Detect which cell encompasses the target text, then output its (X, Y) center coordinate. 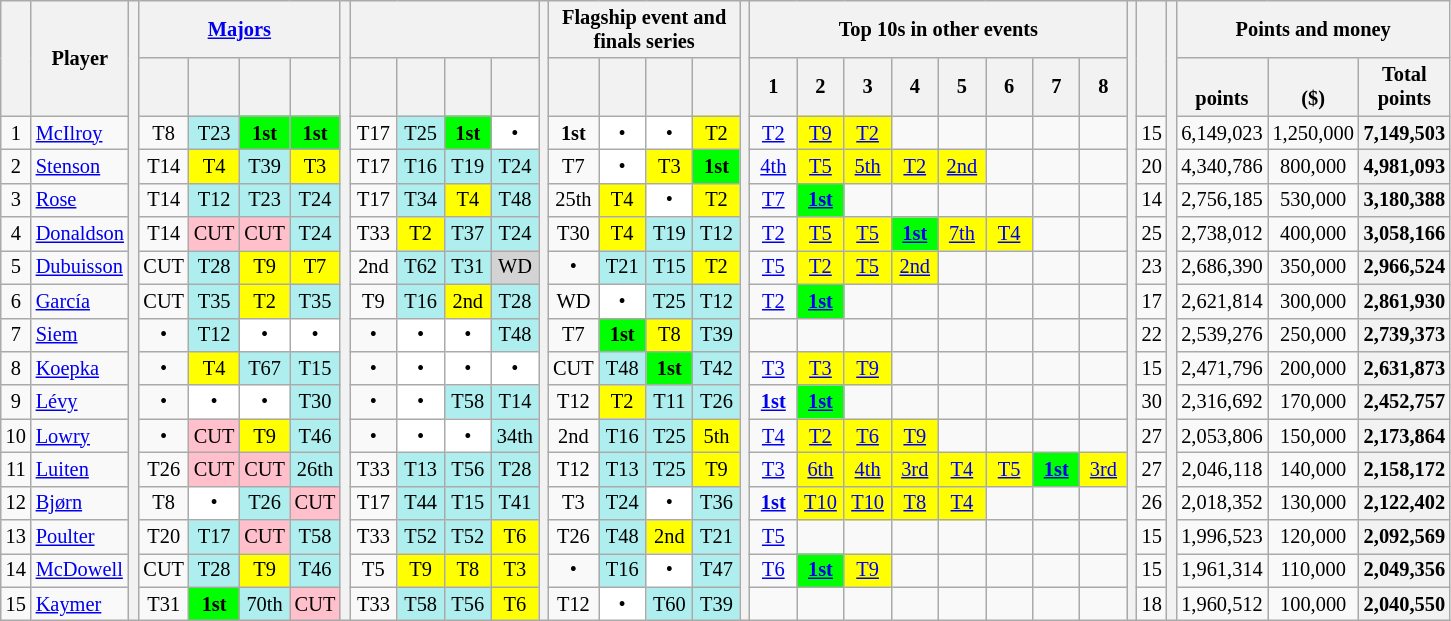
530,000 (1314, 200)
2,122,402 (1404, 503)
Totalpoints (1404, 87)
T41 (514, 503)
70th (264, 604)
Lowry (80, 436)
Luiten (80, 469)
McDowell (80, 570)
2,471,796 (1222, 368)
Majors (239, 29)
26th (315, 469)
2,452,757 (1404, 402)
T42 (716, 368)
3,058,166 (1404, 234)
800,000 (1314, 166)
T60 (670, 604)
2,739,373 (1404, 335)
23 (1152, 267)
Dubuisson (80, 267)
110,000 (1314, 570)
2,686,390 (1222, 267)
Kaymer (80, 604)
20 (1152, 166)
25th (573, 200)
300,000 (1314, 301)
30 (1152, 402)
13 (16, 537)
Donaldson (80, 234)
9 (16, 402)
22 (1152, 335)
170,000 (1314, 402)
1,250,000 (1314, 133)
2,092,569 (1404, 537)
2,018,352 (1222, 503)
1,996,523 (1222, 537)
3,180,388 (1404, 200)
T47 (716, 570)
Points and money (1313, 29)
11 (16, 469)
T44 (420, 503)
130,000 (1314, 503)
4,340,786 (1222, 166)
7,149,503 (1404, 133)
2,046,118 (1222, 469)
100,000 (1314, 604)
140,000 (1314, 469)
Player (80, 58)
Siem (80, 335)
1,961,314 (1222, 570)
2,049,356 (1404, 570)
2,631,873 (1404, 368)
2,861,930 (1404, 301)
Stenson (80, 166)
17 (1152, 301)
1,960,512 (1222, 604)
Top 10s in other events (938, 29)
Flagship event and finals series (644, 29)
2,966,524 (1404, 267)
34th (514, 436)
T36 (716, 503)
10 (16, 436)
120,000 (1314, 537)
T62 (420, 267)
400,000 (1314, 234)
2,173,864 (1404, 436)
18 (1152, 604)
García (80, 301)
200,000 (1314, 368)
25 (1152, 234)
Lévy (80, 402)
250,000 (1314, 335)
2,756,185 (1222, 200)
points (1222, 87)
4,981,093 (1404, 166)
Koepka (80, 368)
Bjørn (80, 503)
T20 (163, 537)
Poulter (80, 537)
T37 (468, 234)
2,053,806 (1222, 436)
2,316,692 (1222, 402)
2,738,012 (1222, 234)
T67 (264, 368)
2,539,276 (1222, 335)
2,621,814 (1222, 301)
6,149,023 (1222, 133)
150,000 (1314, 436)
350,000 (1314, 267)
6th (820, 469)
Rose (80, 200)
($) (1314, 87)
2,158,172 (1404, 469)
T11 (670, 402)
12 (16, 503)
McIlroy (80, 133)
2,040,550 (1404, 604)
7th (962, 234)
T34 (420, 200)
26 (1152, 503)
